Capture the cell that displays the provided text and extract its (X, Y) central coordinate. 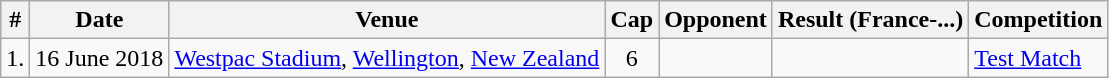
Venue (387, 20)
Cap (632, 20)
Opponent (716, 20)
Westpac Stadium, Wellington, New Zealand (387, 58)
# (16, 20)
Competition (1038, 20)
Result (France-...) (870, 20)
Test Match (1038, 58)
16 June 2018 (100, 58)
Date (100, 20)
6 (632, 58)
1. (16, 58)
